Identify which cell holds the provided text, then report its [x, y] central coordinate. 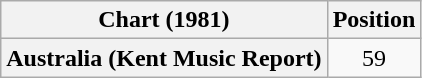
Chart (1981) [164, 20]
59 [374, 58]
Position [374, 20]
Australia (Kent Music Report) [164, 58]
